Extract the (X, Y) coordinate from the center of the cell holding the provided text.  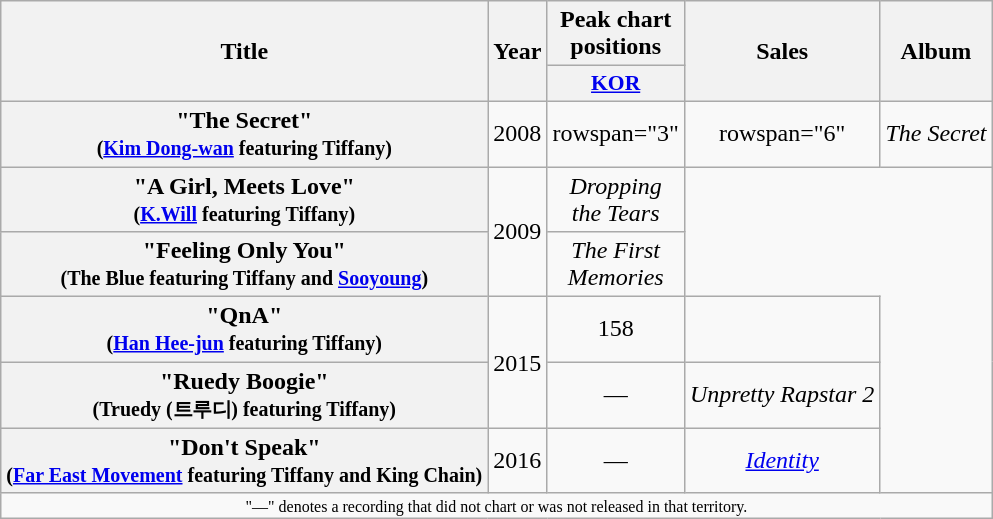
2015 (518, 363)
"Feeling Only You"(The Blue featuring Tiffany and Sooyoung) (244, 264)
Year (518, 52)
"Ruedy Boogie"(Truedy (트루디) featuring Tiffany) (244, 396)
"Don't Speak"(Far East Movement featuring Tiffany and King Chain) (244, 460)
Identity (782, 460)
"The Secret"(Kim Dong-wan featuring Tiffany) (244, 134)
KOR (616, 84)
Peak chartpositions (616, 34)
rowspan="3" (616, 134)
Unpretty Rapstar 2 (782, 396)
2009 (518, 231)
"—" denotes a recording that did not chart or was not released in that territory. (496, 505)
"A Girl, Meets Love"(K.Will featuring Tiffany) (244, 198)
"QnA"(Han Hee-jun featuring Tiffany) (244, 330)
Dropping the Tears (616, 198)
2016 (518, 460)
rowspan="6" (782, 134)
The Secret (936, 134)
158 (616, 330)
Album (936, 52)
2008 (518, 134)
The First Memories (616, 264)
Sales (782, 52)
Title (244, 52)
